For the text-containing cell, return its midpoint in (x, y) coordinate format. 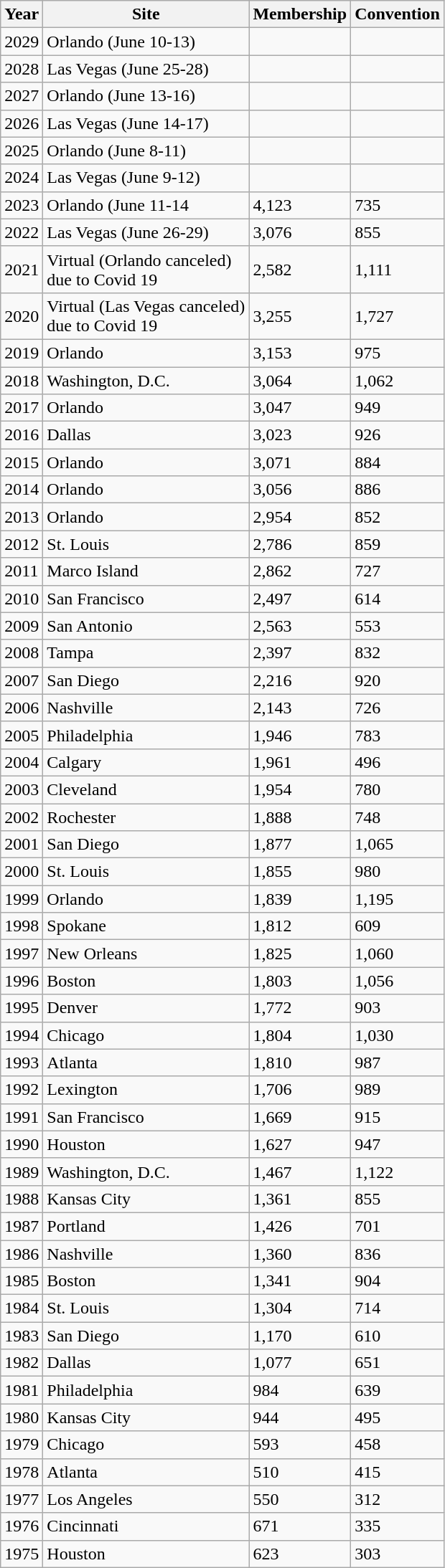
3,023 (300, 435)
2,786 (300, 544)
496 (398, 762)
3,076 (300, 232)
1,030 (398, 1035)
1,467 (300, 1172)
2027 (22, 96)
2,862 (300, 571)
783 (398, 735)
1993 (22, 1063)
984 (300, 1390)
3,255 (300, 315)
1,062 (398, 381)
1986 (22, 1254)
2019 (22, 353)
2022 (22, 232)
987 (398, 1063)
Denver (146, 1008)
949 (398, 408)
415 (398, 1472)
989 (398, 1090)
1,056 (398, 981)
2003 (22, 789)
610 (398, 1336)
671 (300, 1526)
2010 (22, 599)
2029 (22, 42)
Site (146, 14)
458 (398, 1445)
1997 (22, 954)
1992 (22, 1090)
1,727 (398, 315)
1979 (22, 1445)
1,111 (398, 270)
859 (398, 544)
2014 (22, 490)
2,397 (300, 653)
947 (398, 1144)
2,216 (300, 680)
1999 (22, 899)
1975 (22, 1554)
915 (398, 1117)
3,153 (300, 353)
Virtual (Orlando canceled)due to Covid 19 (146, 270)
San Antonio (146, 626)
2021 (22, 270)
Las Vegas (June 25-28) (146, 69)
Orlando (June 13-16) (146, 96)
2,143 (300, 708)
2017 (22, 408)
1,825 (300, 954)
1983 (22, 1336)
335 (398, 1526)
1,426 (300, 1226)
1,804 (300, 1035)
1,065 (398, 845)
1,304 (300, 1308)
2024 (22, 178)
Los Angeles (146, 1499)
852 (398, 517)
1,077 (300, 1363)
2,497 (300, 599)
903 (398, 1008)
4,123 (300, 205)
1,627 (300, 1144)
303 (398, 1554)
Membership (300, 14)
1,877 (300, 845)
1994 (22, 1035)
726 (398, 708)
2007 (22, 680)
2004 (22, 762)
Las Vegas (June 14-17) (146, 123)
1,060 (398, 954)
1,706 (300, 1090)
1,360 (300, 1254)
920 (398, 680)
1985 (22, 1281)
1,122 (398, 1172)
2002 (22, 817)
2008 (22, 653)
780 (398, 789)
1,361 (300, 1199)
2020 (22, 315)
New Orleans (146, 954)
2013 (22, 517)
639 (398, 1390)
Orlando (June 11-14 (146, 205)
3,071 (300, 462)
2028 (22, 69)
735 (398, 205)
Year (22, 14)
3,056 (300, 490)
975 (398, 353)
Virtual (Las Vegas canceled)due to Covid 19 (146, 315)
2016 (22, 435)
1989 (22, 1172)
1,170 (300, 1336)
748 (398, 817)
510 (300, 1472)
2012 (22, 544)
1996 (22, 981)
1,669 (300, 1117)
Marco Island (146, 571)
1,810 (300, 1063)
727 (398, 571)
2001 (22, 845)
2,954 (300, 517)
1,772 (300, 1008)
2,582 (300, 270)
1977 (22, 1499)
Calgary (146, 762)
1998 (22, 926)
1980 (22, 1417)
553 (398, 626)
2,563 (300, 626)
701 (398, 1226)
2015 (22, 462)
1,803 (300, 981)
1976 (22, 1526)
944 (300, 1417)
836 (398, 1254)
714 (398, 1308)
Las Vegas (June 9-12) (146, 178)
550 (300, 1499)
2023 (22, 205)
Las Vegas (June 26-29) (146, 232)
1,812 (300, 926)
Lexington (146, 1090)
1,195 (398, 899)
593 (300, 1445)
1995 (22, 1008)
2005 (22, 735)
884 (398, 462)
Portland (146, 1226)
1982 (22, 1363)
Cincinnati (146, 1526)
3,064 (300, 381)
3,047 (300, 408)
2011 (22, 571)
Cleveland (146, 789)
1988 (22, 1199)
1,888 (300, 817)
1990 (22, 1144)
1981 (22, 1390)
2018 (22, 381)
832 (398, 653)
Spokane (146, 926)
609 (398, 926)
1,839 (300, 899)
1,855 (300, 872)
495 (398, 1417)
1,341 (300, 1281)
Tampa (146, 653)
1987 (22, 1226)
1991 (22, 1117)
2025 (22, 151)
Orlando (June 8-11) (146, 151)
Convention (398, 14)
312 (398, 1499)
2026 (22, 123)
614 (398, 599)
651 (398, 1363)
1,946 (300, 735)
623 (300, 1554)
Rochester (146, 817)
2000 (22, 872)
980 (398, 872)
Orlando (June 10-13) (146, 42)
926 (398, 435)
1,954 (300, 789)
1,961 (300, 762)
2006 (22, 708)
2009 (22, 626)
1984 (22, 1308)
904 (398, 1281)
1978 (22, 1472)
886 (398, 490)
